Capture the cell that displays the provided text and extract its [X, Y] central coordinate. 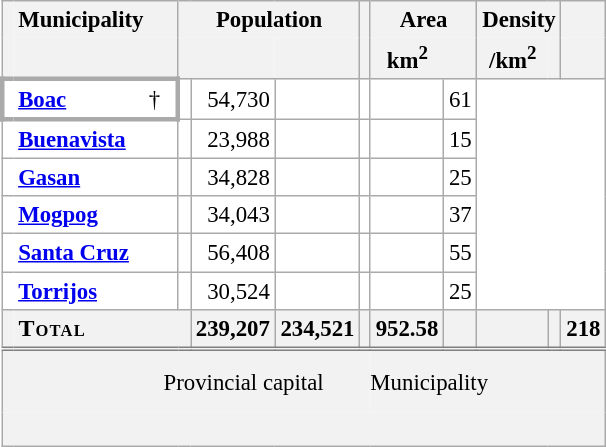
Buenavista [96, 140]
Torrijos [96, 291]
Boac [66, 100]
Mogpog [96, 215]
Density [519, 20]
239,207 [232, 329]
23,988 [232, 140]
34,043 [232, 215]
15 [460, 140]
56,408 [232, 253]
Population [268, 20]
218 [584, 329]
km2 [406, 58]
/km2 [512, 58]
† [148, 100]
55 [460, 253]
37 [460, 215]
Provincial capital [244, 381]
Area [424, 20]
952.58 [406, 329]
34,828 [232, 178]
Total [102, 329]
30,524 [232, 291]
61 [460, 100]
54,730 [232, 100]
Gasan [96, 178]
Santa Cruz [96, 253]
234,521 [318, 329]
